Identify which cell holds the provided text, then report its (x, y) central coordinate. 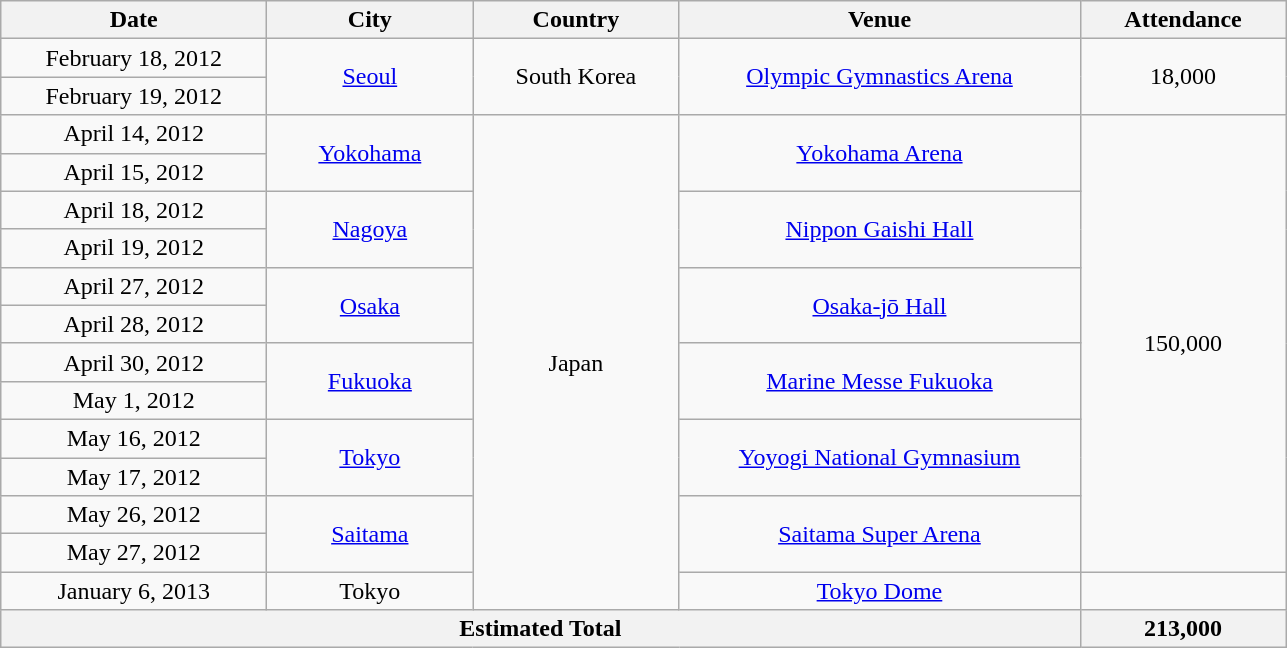
Fukuoka (370, 381)
Osaka-jō Hall (880, 305)
April 27, 2012 (134, 286)
April 28, 2012 (134, 324)
Olympic Gymnastics Arena (880, 77)
South Korea (576, 77)
Country (576, 20)
150,000 (1183, 344)
Marine Messe Fukuoka (880, 381)
April 19, 2012 (134, 248)
April 30, 2012 (134, 362)
Saitama (370, 534)
Japan (576, 362)
May 27, 2012 (134, 553)
January 6, 2013 (134, 591)
Yokohama Arena (880, 153)
May 17, 2012 (134, 477)
Estimated Total (540, 629)
City (370, 20)
Seoul (370, 77)
Yoyogi National Gymnasium (880, 457)
May 16, 2012 (134, 438)
April 14, 2012 (134, 134)
Nagoya (370, 229)
Tokyo Dome (880, 591)
April 18, 2012 (134, 210)
Venue (880, 20)
Attendance (1183, 20)
18,000 (1183, 77)
February 18, 2012 (134, 58)
April 15, 2012 (134, 172)
Saitama Super Arena (880, 534)
May 26, 2012 (134, 515)
Date (134, 20)
213,000 (1183, 629)
Nippon Gaishi Hall (880, 229)
February 19, 2012 (134, 96)
Osaka (370, 305)
Yokohama (370, 153)
May 1, 2012 (134, 400)
